For the text-containing cell, return its midpoint in [X, Y] coordinate format. 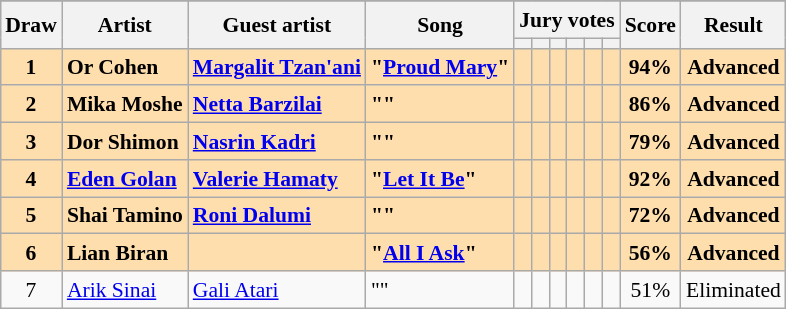
3 [31, 142]
92% [650, 178]
86% [650, 104]
72% [650, 216]
Result [734, 24]
Valerie Hamaty [277, 178]
4 [31, 178]
Netta Barzilai [277, 104]
Draw [31, 24]
Guest artist [277, 24]
Lian Biran [125, 252]
Gali Atari [277, 290]
94% [650, 66]
Shai Tamino [125, 216]
7 [31, 290]
Margalit Tzan'ani [277, 66]
"Proud Mary" [440, 66]
1 [31, 66]
Eden Golan [125, 178]
51% [650, 290]
Eliminated [734, 290]
2 [31, 104]
79% [650, 142]
Score [650, 24]
5 [31, 216]
56% [650, 252]
Nasrin Kadri [277, 142]
"Let It Be" [440, 178]
Jury votes [566, 20]
"All I Ask" [440, 252]
Roni Dalumi [277, 216]
Or Cohen [125, 66]
Song [440, 24]
Artist [125, 24]
Arik Sinai [125, 290]
Mika Moshe [125, 104]
Dor Shimon [125, 142]
6 [31, 252]
